For the text-containing cell, return its midpoint in [X, Y] coordinate format. 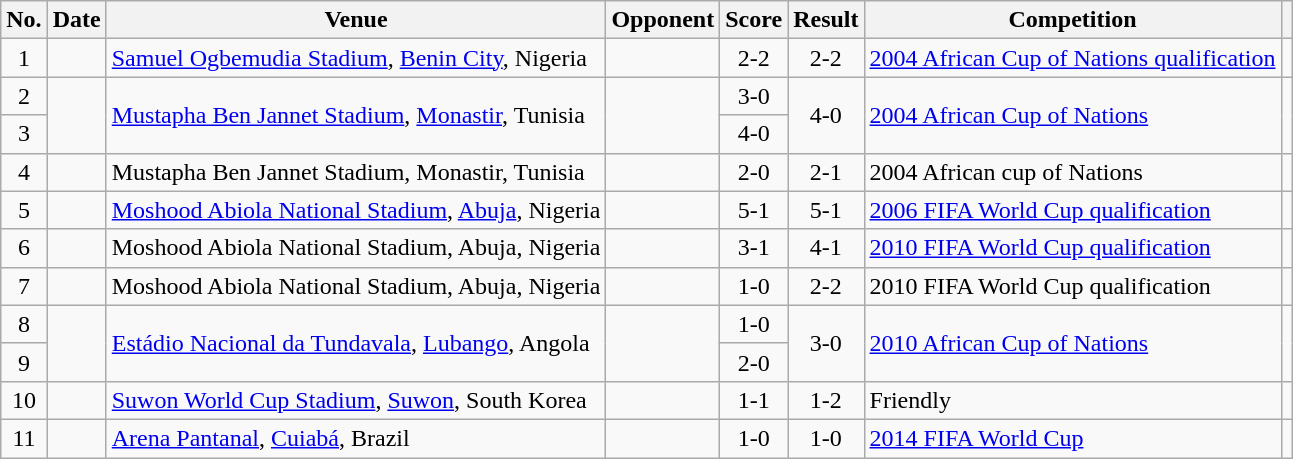
Date [76, 20]
1-2 [826, 400]
1 [24, 58]
3 [24, 134]
1-1 [754, 400]
8 [24, 324]
4 [24, 172]
2004 African Cup of Nations qualification [1072, 58]
4-1 [826, 248]
Samuel Ogbemudia Stadium, Benin City, Nigeria [356, 58]
Arena Pantanal, Cuiabá, Brazil [356, 438]
Competition [1072, 20]
Venue [356, 20]
Suwon World Cup Stadium, Suwon, South Korea [356, 400]
10 [24, 400]
Result [826, 20]
Score [754, 20]
2014 FIFA World Cup [1072, 438]
2 [24, 96]
2010 African Cup of Nations [1072, 343]
3-1 [754, 248]
No. [24, 20]
Estádio Nacional da Tundavala, Lubango, Angola [356, 343]
2006 FIFA World Cup qualification [1072, 210]
9 [24, 362]
2004 African cup of Nations [1072, 172]
5 [24, 210]
2004 African Cup of Nations [1072, 115]
6 [24, 248]
7 [24, 286]
Friendly [1072, 400]
2-1 [826, 172]
11 [24, 438]
Opponent [663, 20]
